Find where the given text appears and provide that cell's center as [X, Y] coordinate. 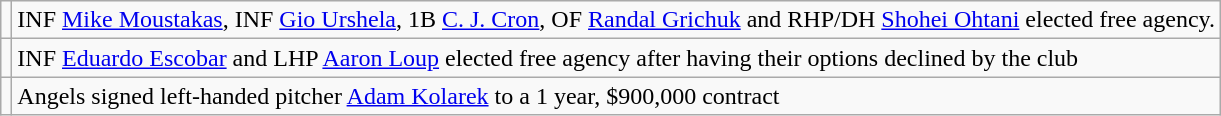
Angels signed left-handed pitcher Adam Kolarek to a 1 year, $900,000 contract [616, 96]
INF Mike Moustakas, INF Gio Urshela, 1B C. J. Cron, OF Randal Grichuk and RHP/DH Shohei Ohtani elected free agency. [616, 20]
INF Eduardo Escobar and LHP Aaron Loup elected free agency after having their options declined by the club [616, 58]
